Return the (X, Y) coordinate for the center point of the cell that contains the specified text.  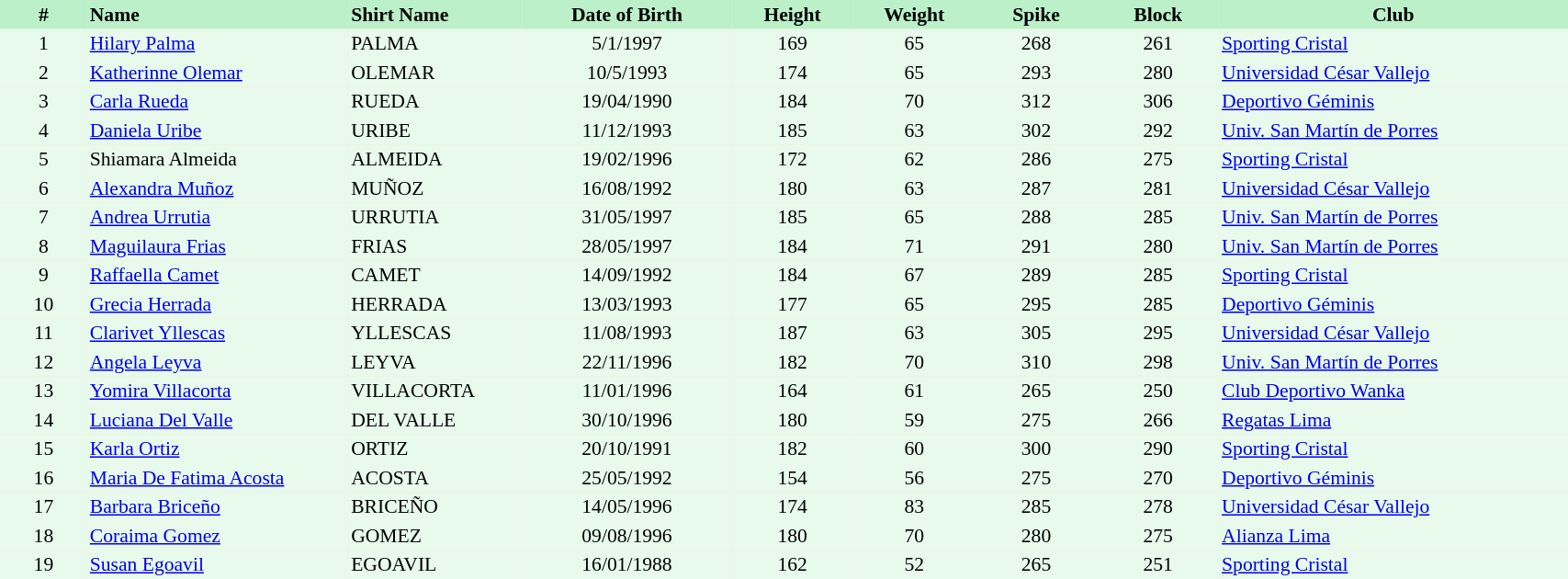
EGOAVIL (435, 564)
169 (792, 44)
59 (915, 420)
25/05/1992 (627, 478)
DEL VALLE (435, 420)
268 (1036, 44)
11/08/1993 (627, 333)
09/08/1996 (627, 536)
8 (44, 246)
RUEDA (435, 101)
300 (1036, 448)
14 (44, 420)
MUÑOZ (435, 188)
291 (1036, 246)
1 (44, 44)
Spike (1036, 15)
83 (915, 507)
Club Deportivo Wanka (1393, 392)
Weight (915, 15)
16/01/1988 (627, 564)
Alexandra Muñoz (218, 188)
GOMEZ (435, 536)
20/10/1991 (627, 448)
Coraima Gomez (218, 536)
OLEMAR (435, 73)
CAMET (435, 276)
URIBE (435, 131)
BRICEÑO (435, 507)
61 (915, 392)
52 (915, 564)
266 (1157, 420)
Yomira Villacorta (218, 392)
13 (44, 392)
261 (1157, 44)
31/05/1997 (627, 217)
62 (915, 160)
60 (915, 448)
287 (1036, 188)
Height (792, 15)
Daniela Uribe (218, 131)
278 (1157, 507)
Barbara Briceño (218, 507)
Shiamara Almeida (218, 160)
17 (44, 507)
URRUTIA (435, 217)
14/05/1996 (627, 507)
Clarivet Yllescas (218, 333)
288 (1036, 217)
11/01/1996 (627, 392)
ORTIZ (435, 448)
290 (1157, 448)
250 (1157, 392)
22/11/1996 (627, 362)
187 (792, 333)
Angela Leyva (218, 362)
164 (792, 392)
56 (915, 478)
310 (1036, 362)
Carla Rueda (218, 101)
Maria De Fatima Acosta (218, 478)
14/09/1992 (627, 276)
7 (44, 217)
ACOSTA (435, 478)
298 (1157, 362)
Name (218, 15)
19 (44, 564)
15 (44, 448)
Raffaella Camet (218, 276)
FRIAS (435, 246)
5 (44, 160)
11 (44, 333)
30/10/1996 (627, 420)
67 (915, 276)
251 (1157, 564)
177 (792, 304)
LEYVA (435, 362)
289 (1036, 276)
312 (1036, 101)
Block (1157, 15)
Grecia Herrada (218, 304)
10 (44, 304)
28/05/1997 (627, 246)
18 (44, 536)
YLLESCAS (435, 333)
PALMA (435, 44)
19/02/1996 (627, 160)
19/04/1990 (627, 101)
Luciana Del Valle (218, 420)
Regatas Lima (1393, 420)
292 (1157, 131)
Karla Ortiz (218, 448)
293 (1036, 73)
286 (1036, 160)
ALMEIDA (435, 160)
Hilary Palma (218, 44)
9 (44, 276)
# (44, 15)
11/12/1993 (627, 131)
270 (1157, 478)
16/08/1992 (627, 188)
Maguilaura Frias (218, 246)
281 (1157, 188)
4 (44, 131)
154 (792, 478)
Alianza Lima (1393, 536)
Susan Egoavil (218, 564)
12 (44, 362)
2 (44, 73)
71 (915, 246)
16 (44, 478)
Date of Birth (627, 15)
302 (1036, 131)
Katherinne Olemar (218, 73)
HERRADA (435, 304)
VILLACORTA (435, 392)
Shirt Name (435, 15)
6 (44, 188)
Club (1393, 15)
306 (1157, 101)
13/03/1993 (627, 304)
162 (792, 564)
3 (44, 101)
Andrea Urrutia (218, 217)
305 (1036, 333)
10/5/1993 (627, 73)
5/1/1997 (627, 44)
172 (792, 160)
